Return the (X, Y) coordinate for the center point of the cell that contains the specified text.  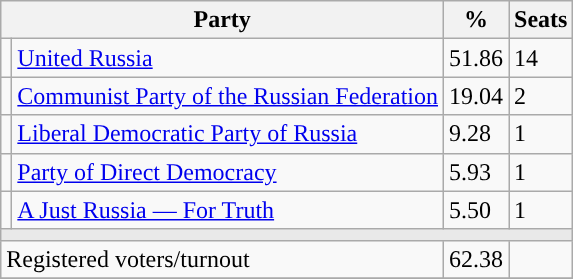
5.93 (476, 172)
19.04 (476, 96)
9.28 (476, 134)
14 (541, 58)
62.38 (476, 259)
A Just Russia — For Truth (228, 210)
United Russia (228, 58)
Communist Party of the Russian Federation (228, 96)
Registered voters/turnout (222, 259)
51.86 (476, 58)
Party (222, 20)
% (476, 20)
Seats (541, 20)
2 (541, 96)
Liberal Democratic Party of Russia (228, 134)
Party of Direct Democracy (228, 172)
5.50 (476, 210)
